Find where the given text appears and provide that cell's center as (x, y) coordinate. 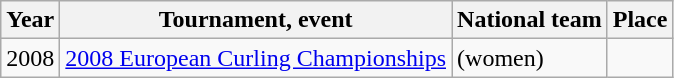
National team (530, 20)
Tournament, event (256, 20)
Year (30, 20)
2008 European Curling Championships (256, 58)
2008 (30, 58)
(women) (530, 58)
Place (640, 20)
